For the text-containing cell, return its midpoint in (X, Y) coordinate format. 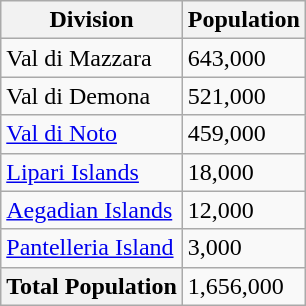
459,000 (244, 134)
521,000 (244, 96)
Val di Demona (92, 96)
643,000 (244, 58)
3,000 (244, 248)
Population (244, 20)
Pantelleria Island (92, 248)
Val di Noto (92, 134)
Lipari Islands (92, 172)
18,000 (244, 172)
Aegadian Islands (92, 210)
12,000 (244, 210)
Division (92, 20)
Total Population (92, 286)
1,656,000 (244, 286)
Val di Mazzara (92, 58)
